Extract the (X, Y) coordinate from the center of the cell holding the provided text.  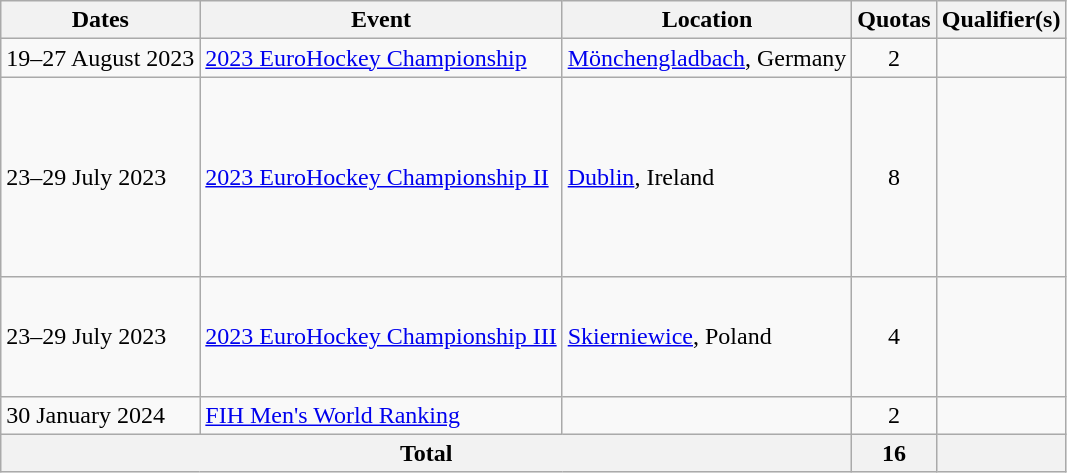
Event (381, 20)
Qualifier(s) (1001, 20)
2023 EuroHockey Championship III (381, 336)
Location (707, 20)
2023 EuroHockey Championship (381, 58)
30 January 2024 (100, 415)
Dublin, Ireland (707, 177)
19–27 August 2023 (100, 58)
16 (894, 453)
4 (894, 336)
FIH Men's World Ranking (381, 415)
Total (426, 453)
Skierniewice, Poland (707, 336)
2023 EuroHockey Championship II (381, 177)
Dates (100, 20)
Quotas (894, 20)
Mönchengladbach, Germany (707, 58)
8 (894, 177)
